Return (x, y) of the center of cell containing provided text 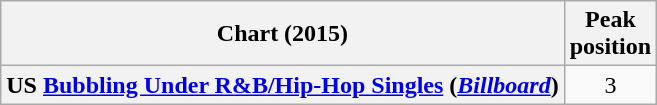
3 (610, 85)
US Bubbling Under R&B/Hip-Hop Singles (Billboard) (282, 85)
Chart (2015) (282, 34)
Peakposition (610, 34)
